Search for the cell housing the specified text and yield its (X, Y) center coordinate. 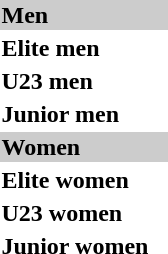
U23 men (75, 81)
Elite men (75, 48)
Men (84, 15)
Elite women (75, 180)
Women (84, 147)
Junior men (75, 114)
U23 women (75, 213)
